Determine the (x, y) coordinate at the center of the cell enclosing the given text.  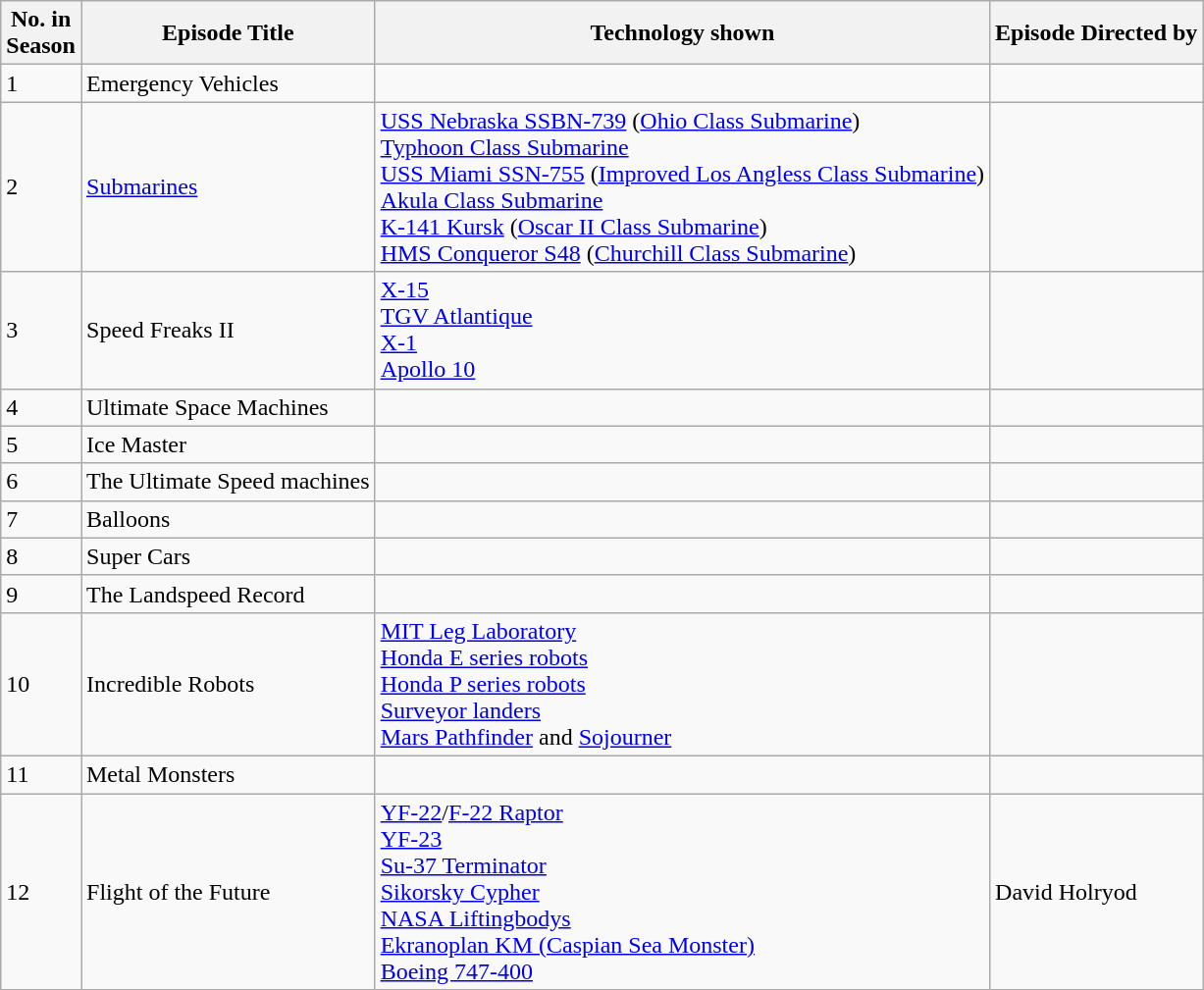
10 (41, 684)
2 (41, 186)
3 (41, 330)
Metal Monsters (228, 774)
MIT Leg LaboratoryHonda E series robotsHonda P series robotsSurveyor landersMars Pathfinder and Sojourner (682, 684)
7 (41, 519)
The Landspeed Record (228, 594)
12 (41, 891)
Incredible Robots (228, 684)
Balloons (228, 519)
6 (41, 482)
The Ultimate Speed machines (228, 482)
8 (41, 556)
Episode Directed by (1097, 33)
YF-22/F-22 RaptorYF-23Su-37 TerminatorSikorsky CypherNASA LiftingbodysEkranoplan KM (Caspian Sea Monster)Boeing 747-400 (682, 891)
11 (41, 774)
Ice Master (228, 444)
4 (41, 407)
X-15TGV AtlantiqueX-1Apollo 10 (682, 330)
Super Cars (228, 556)
Flight of the Future (228, 891)
Speed Freaks II (228, 330)
Emergency Vehicles (228, 83)
Technology shown (682, 33)
1 (41, 83)
David Holryod (1097, 891)
Episode Title (228, 33)
9 (41, 594)
Ultimate Space Machines (228, 407)
5 (41, 444)
No. inSeason (41, 33)
Submarines (228, 186)
